Provide the (X, Y) coordinate of the cell's center where the given text is located.  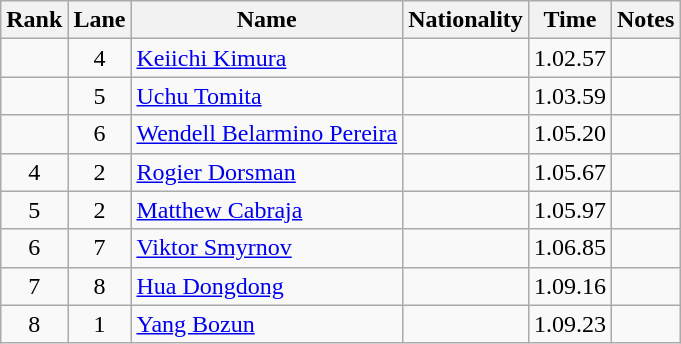
Yang Bozun (267, 324)
Uchu Tomita (267, 96)
Nationality (466, 20)
1.09.23 (570, 324)
1.09.16 (570, 286)
1.03.59 (570, 96)
Name (267, 20)
Matthew Cabraja (267, 210)
1.05.97 (570, 210)
Lane (100, 20)
1.06.85 (570, 248)
Hua Dongdong (267, 286)
1.02.57 (570, 58)
Time (570, 20)
Rogier Dorsman (267, 172)
1.05.20 (570, 134)
Wendell Belarmino Pereira (267, 134)
Notes (645, 20)
1.05.67 (570, 172)
1 (100, 324)
Keiichi Kimura (267, 58)
Viktor Smyrnov (267, 248)
Rank (34, 20)
